Determine the [x, y] coordinate at the center of the cell enclosing the given text.  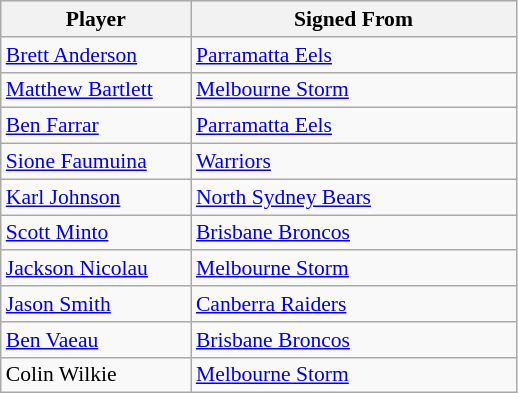
Signed From [354, 19]
Warriors [354, 162]
Canberra Raiders [354, 304]
Ben Farrar [96, 126]
Player [96, 19]
Ben Vaeau [96, 340]
Matthew Bartlett [96, 90]
Jason Smith [96, 304]
Scott Minto [96, 233]
Jackson Nicolau [96, 269]
Karl Johnson [96, 197]
North Sydney Bears [354, 197]
Sione Faumuina [96, 162]
Colin Wilkie [96, 375]
Brett Anderson [96, 55]
